Output the [X, Y] coordinate of the center of the cell containing the given text.  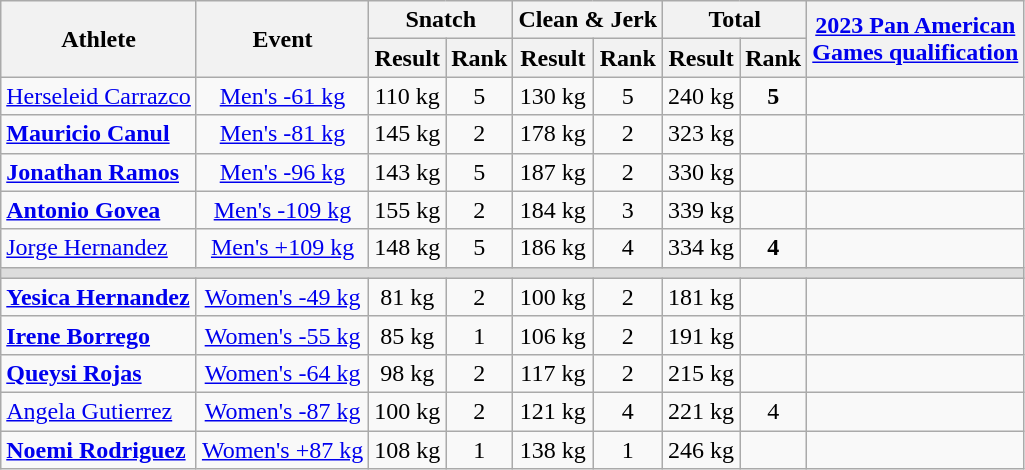
178 kg [553, 134]
Noemi Rodriguez [99, 449]
Jorge Hernandez [99, 248]
Men's +109 kg [282, 248]
Yesica Hernandez [99, 297]
98 kg [408, 373]
Athlete [99, 39]
Women's +87 kg [282, 449]
155 kg [408, 210]
339 kg [702, 210]
Irene Borrego [99, 335]
221 kg [702, 411]
Total [735, 20]
2023 Pan American Games qualification [916, 39]
Snatch [441, 20]
148 kg [408, 248]
121 kg [553, 411]
Herseleid Carrazco [99, 96]
145 kg [408, 134]
3 [628, 210]
81 kg [408, 297]
187 kg [553, 172]
130 kg [553, 96]
323 kg [702, 134]
181 kg [702, 297]
191 kg [702, 335]
143 kg [408, 172]
Queysi Rojas [99, 373]
110 kg [408, 96]
106 kg [553, 335]
Mauricio Canul [99, 134]
186 kg [553, 248]
Women's -64 kg [282, 373]
Women's -49 kg [282, 297]
Men's -61 kg [282, 96]
Women's -87 kg [282, 411]
Women's -55 kg [282, 335]
330 kg [702, 172]
Jonathan Ramos [99, 172]
Men's -96 kg [282, 172]
Men's -109 kg [282, 210]
Antonio Govea [99, 210]
Clean & Jerk [588, 20]
Event [282, 39]
240 kg [702, 96]
85 kg [408, 335]
334 kg [702, 248]
246 kg [702, 449]
Men's -81 kg [282, 134]
108 kg [408, 449]
215 kg [702, 373]
184 kg [553, 210]
138 kg [553, 449]
Angela Gutierrez [99, 411]
117 kg [553, 373]
